Detect which cell encompasses the target text, then output its (x, y) center coordinate. 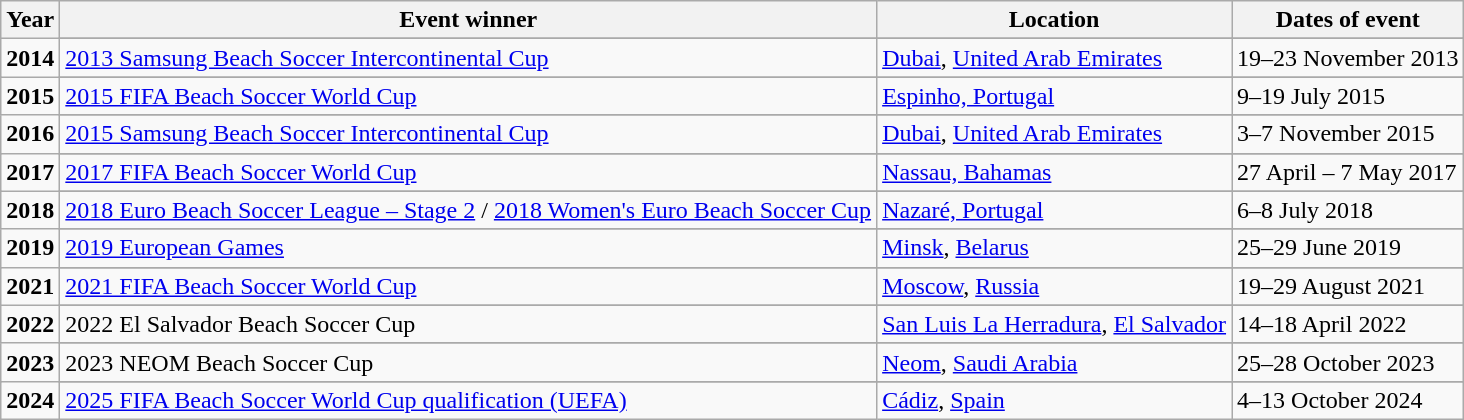
2017 (30, 172)
2018 Euro Beach Soccer League – Stage 2 / 2018 Women's Euro Beach Soccer Cup (468, 210)
19–29 August 2021 (1348, 286)
Year (30, 20)
Moscow, Russia (1054, 286)
2023 NEOM Beach Soccer Cup (468, 362)
3–7 November 2015 (1348, 134)
2025 FIFA Beach Soccer World Cup qualification (UEFA) (468, 400)
Dates of event (1348, 20)
2015 Samsung Beach Soccer Intercontinental Cup (468, 134)
2018 (30, 210)
2015 FIFA Beach Soccer World Cup (468, 96)
Minsk, Belarus (1054, 248)
2022 El Salvador Beach Soccer Cup (468, 324)
27 April – 7 May 2017 (1348, 172)
2022 (30, 324)
San Luis La Herradura, El Salvador (1054, 324)
2017 FIFA Beach Soccer World Cup (468, 172)
2014 (30, 58)
Neom, Saudi Arabia (1054, 362)
Cádiz, Spain (1054, 400)
9–19 July 2015 (1348, 96)
2013 Samsung Beach Soccer Intercontinental Cup (468, 58)
25–29 June 2019 (1348, 248)
25–28 October 2023 (1348, 362)
14–18 April 2022 (1348, 324)
2019 (30, 248)
2019 European Games (468, 248)
6–8 July 2018 (1348, 210)
4–13 October 2024 (1348, 400)
Nazaré, Portugal (1054, 210)
2023 (30, 362)
Espinho, Portugal (1054, 96)
19–23 November 2013 (1348, 58)
2021 (30, 286)
Nassau, Bahamas (1054, 172)
2015 (30, 96)
2021 FIFA Beach Soccer World Cup (468, 286)
Event winner (468, 20)
2024 (30, 400)
Location (1054, 20)
2016 (30, 134)
